For the text-containing cell, return its midpoint in [X, Y] coordinate format. 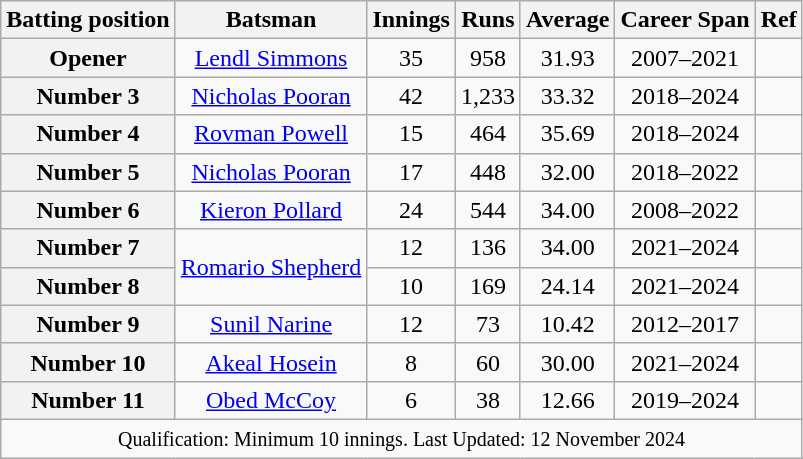
Number 5 [88, 172]
2018–2022 [685, 172]
Number 8 [88, 286]
Number 7 [88, 248]
2012–2017 [685, 324]
Qualification: Minimum 10 innings. Last Updated: 12 November 2024 [402, 438]
Career Span [685, 20]
Number 9 [88, 324]
Number 3 [88, 96]
2019–2024 [685, 400]
38 [488, 400]
Rovman Powell [271, 134]
Number 11 [88, 400]
169 [488, 286]
Akeal Hosein [271, 362]
10.42 [568, 324]
Number 4 [88, 134]
Batsman [271, 20]
6 [411, 400]
15 [411, 134]
Runs [488, 20]
Innings [411, 20]
24 [411, 210]
136 [488, 248]
Lendl Simmons [271, 58]
Opener [88, 58]
42 [411, 96]
958 [488, 58]
Ref [778, 20]
2007–2021 [685, 58]
Average [568, 20]
464 [488, 134]
Obed McCoy [271, 400]
35.69 [568, 134]
Romario Shepherd [271, 267]
Kieron Pollard [271, 210]
31.93 [568, 58]
544 [488, 210]
10 [411, 286]
30.00 [568, 362]
Sunil Narine [271, 324]
Number 10 [88, 362]
Batting position [88, 20]
8 [411, 362]
17 [411, 172]
12.66 [568, 400]
73 [488, 324]
1,233 [488, 96]
448 [488, 172]
35 [411, 58]
Number 6 [88, 210]
60 [488, 362]
2008–2022 [685, 210]
24.14 [568, 286]
32.00 [568, 172]
33.32 [568, 96]
